Locate the cell with the specified text and output its (X, Y) center coordinate. 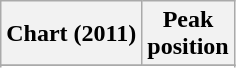
Peak position (188, 34)
Chart (2011) (72, 34)
